Pinpoint the cell where the given text exists, returning its [X, Y] midpoint coordinate. 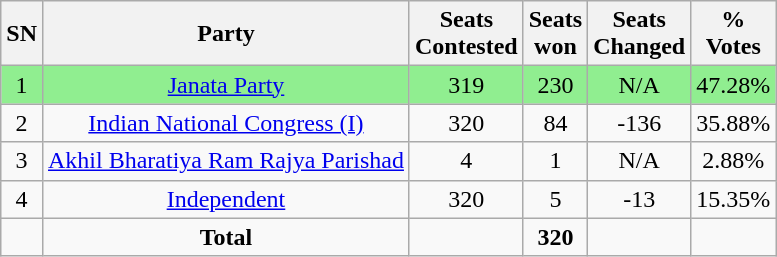
5 [555, 199]
Independent [226, 199]
Seats Changed [640, 34]
84 [555, 123]
SeatsContested [466, 34]
47.28% [734, 85]
15.35% [734, 199]
2 [22, 123]
Total [226, 237]
319 [466, 85]
3 [22, 161]
Party [226, 34]
-13 [640, 199]
SN [22, 34]
Akhil Bharatiya Ram Rajya Parishad [226, 161]
Janata Party [226, 85]
35.88% [734, 123]
230 [555, 85]
Seatswon [555, 34]
-136 [640, 123]
%Votes [734, 34]
2.88% [734, 161]
Indian National Congress (I) [226, 123]
